Extract the (x, y) coordinate from the center of the cell holding the provided text.  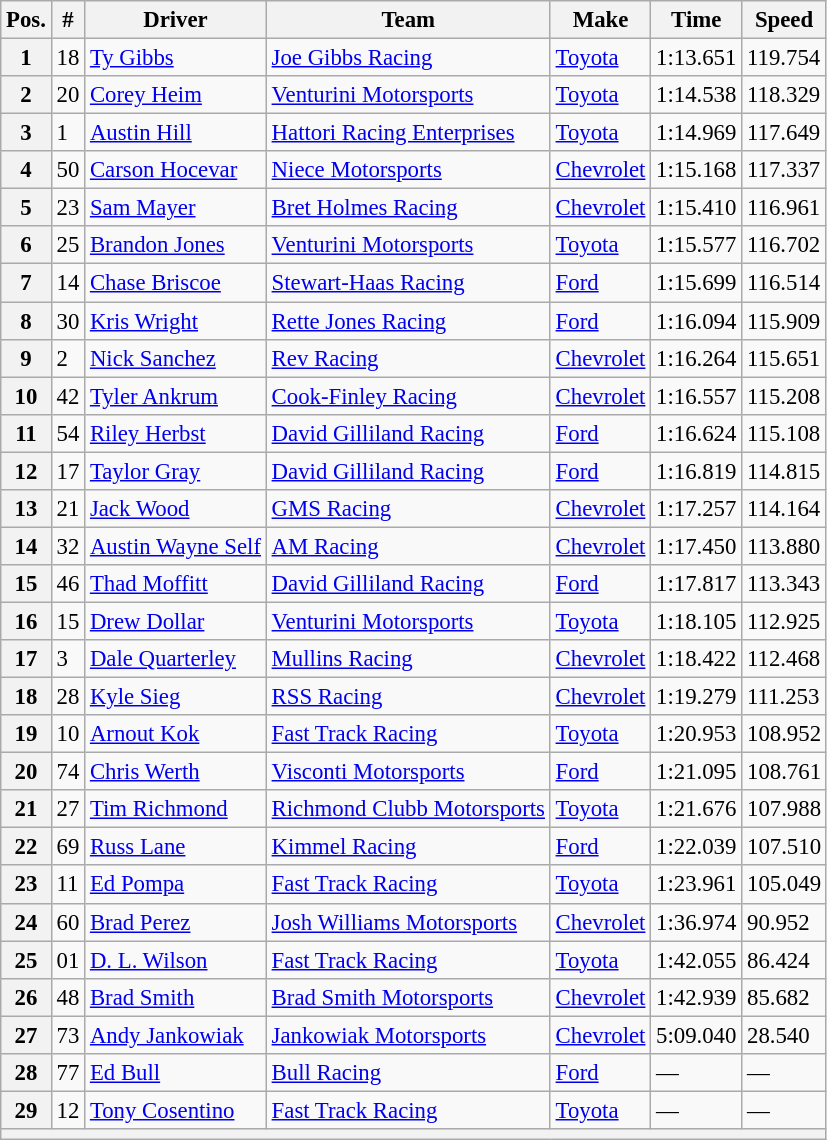
114.164 (784, 509)
105.049 (784, 885)
Kris Wright (176, 321)
107.510 (784, 847)
Mullins Racing (408, 659)
1:14.969 (696, 133)
1:20.953 (696, 734)
1:17.257 (696, 509)
Tyler Ankrum (176, 396)
117.649 (784, 133)
77 (68, 1073)
119.754 (784, 58)
Team (408, 20)
112.925 (784, 621)
Ed Bull (176, 1073)
29 (26, 1110)
Ed Pompa (176, 885)
1:23.961 (696, 885)
Rev Racing (408, 358)
Thad Moffitt (176, 584)
Niece Motorsports (408, 170)
115.909 (784, 321)
Bull Racing (408, 1073)
Brad Perez (176, 922)
Russ Lane (176, 847)
Joe Gibbs Racing (408, 58)
Josh Williams Motorsports (408, 922)
5:09.040 (696, 1035)
73 (68, 1035)
Stewart-Haas Racing (408, 283)
Time (696, 20)
Sam Mayer (176, 208)
1:15.168 (696, 170)
108.761 (784, 772)
1:21.095 (696, 772)
Tony Cosentino (176, 1110)
22 (26, 847)
Speed (784, 20)
Cook-Finley Racing (408, 396)
1:36.974 (696, 922)
1:15.577 (696, 245)
28.540 (784, 1035)
1:19.279 (696, 697)
26 (26, 997)
1:18.105 (696, 621)
Visconti Motorsports (408, 772)
Brandon Jones (176, 245)
5 (26, 208)
50 (68, 170)
7 (26, 283)
Jack Wood (176, 509)
69 (68, 847)
# (68, 20)
32 (68, 546)
113.880 (784, 546)
Dale Quarterley (176, 659)
1:17.817 (696, 584)
117.337 (784, 170)
1:15.410 (696, 208)
115.208 (784, 396)
1:18.422 (696, 659)
Make (600, 20)
48 (68, 997)
46 (68, 584)
GMS Racing (408, 509)
1:16.624 (696, 433)
42 (68, 396)
Pos. (26, 20)
Andy Jankowiak (176, 1035)
1:15.699 (696, 283)
86.424 (784, 960)
RSS Racing (408, 697)
1:21.676 (696, 809)
113.343 (784, 584)
60 (68, 922)
Brad Smith Motorsports (408, 997)
74 (68, 772)
Chase Briscoe (176, 283)
107.988 (784, 809)
1:17.450 (696, 546)
Rette Jones Racing (408, 321)
115.108 (784, 433)
54 (68, 433)
111.253 (784, 697)
1:13.651 (696, 58)
Chris Werth (176, 772)
Arnout Kok (176, 734)
114.815 (784, 471)
Brad Smith (176, 997)
116.514 (784, 283)
19 (26, 734)
1:22.039 (696, 847)
Carson Hocevar (176, 170)
1:16.094 (696, 321)
Bret Holmes Racing (408, 208)
Ty Gibbs (176, 58)
108.952 (784, 734)
Driver (176, 20)
116.702 (784, 245)
Corey Heim (176, 95)
4 (26, 170)
1:16.557 (696, 396)
Jankowiak Motorsports (408, 1035)
Drew Dollar (176, 621)
D. L. Wilson (176, 960)
Riley Herbst (176, 433)
Taylor Gray (176, 471)
01 (68, 960)
90.952 (784, 922)
85.682 (784, 997)
13 (26, 509)
Austin Wayne Self (176, 546)
Kimmel Racing (408, 847)
Austin Hill (176, 133)
116.961 (784, 208)
1:42.939 (696, 997)
Hattori Racing Enterprises (408, 133)
30 (68, 321)
1:14.538 (696, 95)
1:16.819 (696, 471)
AM Racing (408, 546)
9 (26, 358)
Tim Richmond (176, 809)
Nick Sanchez (176, 358)
6 (26, 245)
8 (26, 321)
1:42.055 (696, 960)
16 (26, 621)
Kyle Sieg (176, 697)
115.651 (784, 358)
Richmond Clubb Motorsports (408, 809)
24 (26, 922)
1:16.264 (696, 358)
112.468 (784, 659)
118.329 (784, 95)
